Search for the cell housing the specified text and yield its [X, Y] center coordinate. 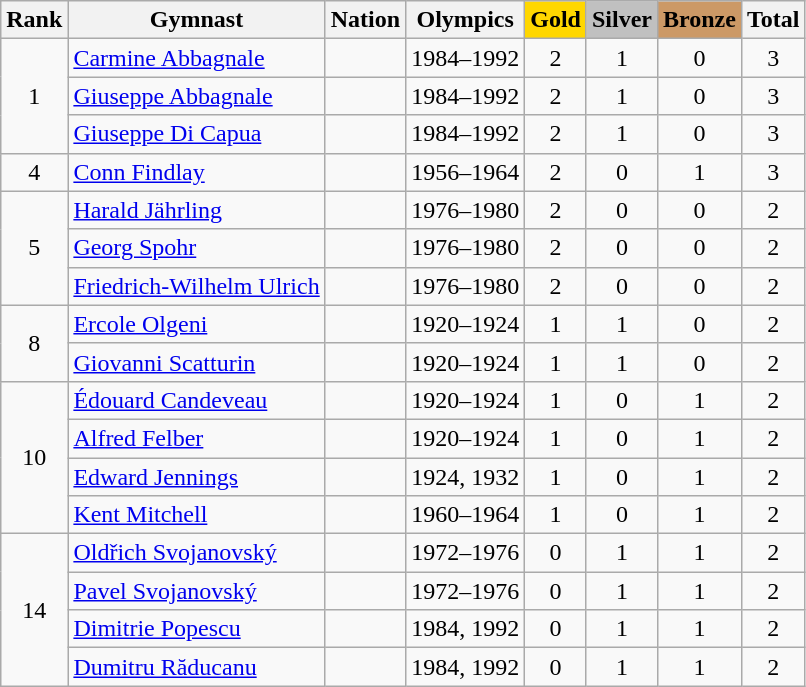
1956–1964 [466, 172]
Total [773, 20]
Harald Jährling [196, 210]
Pavel Svojanovský [196, 591]
5 [34, 248]
Dumitru Răducanu [196, 667]
Georg Spohr [196, 248]
Alfred Felber [196, 438]
Silver [622, 20]
8 [34, 343]
Dimitrie Popescu [196, 629]
1960–1964 [466, 515]
Kent Mitchell [196, 515]
Gold [556, 20]
Oldřich Svojanovský [196, 553]
Nation [365, 20]
Friedrich-Wilhelm Ulrich [196, 286]
Giuseppe Di Capua [196, 134]
Giuseppe Abbagnale [196, 96]
Bronze [700, 20]
Olympics [466, 20]
Édouard Candeveau [196, 400]
4 [34, 172]
Giovanni Scatturin [196, 362]
Rank [34, 20]
Carmine Abbagnale [196, 58]
Gymnast [196, 20]
14 [34, 610]
1924, 1932 [466, 477]
10 [34, 457]
Edward Jennings [196, 477]
Ercole Olgeni [196, 324]
Conn Findlay [196, 172]
